Identify which cell holds the provided text, then report its [x, y] central coordinate. 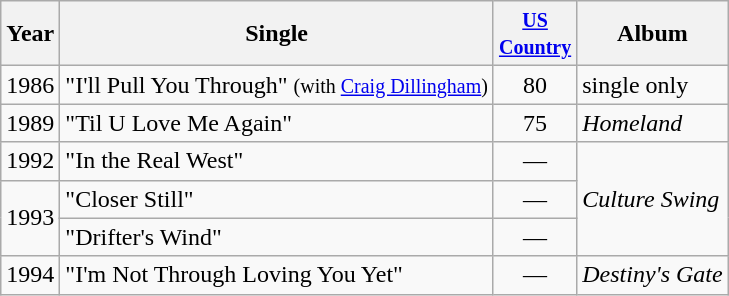
1992 [30, 161]
Album [653, 34]
"Til U Love Me Again" [277, 123]
1986 [30, 85]
"I'm Not Through Loving You Yet" [277, 275]
"I'll Pull You Through" (with Craig Dillingham) [277, 85]
US Country [534, 34]
1994 [30, 275]
Destiny's Gate [653, 275]
single only [653, 85]
"Closer Still" [277, 199]
Culture Swing [653, 199]
75 [534, 123]
"Drifter's Wind" [277, 237]
"In the Real West" [277, 161]
80 [534, 85]
Year [30, 34]
1989 [30, 123]
Homeland [653, 123]
Single [277, 34]
1993 [30, 218]
